Return (x, y) of the center of cell containing provided text 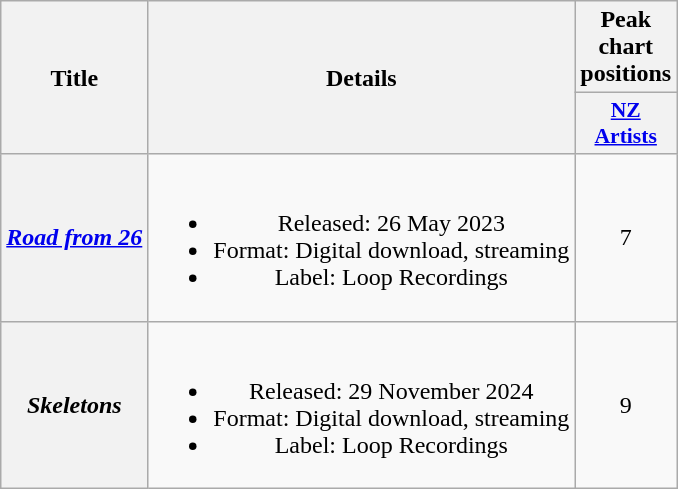
Released: 26 May 2023Format: Digital download, streamingLabel: Loop Recordings (362, 238)
Released: 29 November 2024Format: Digital download, streamingLabel: Loop Recordings (362, 404)
9 (626, 404)
Road from 26 (74, 238)
NZArtists (626, 124)
Title (74, 78)
7 (626, 238)
Skeletons (74, 404)
Peak chart positions (626, 47)
Details (362, 78)
